Return (x, y) of the center of cell containing provided text 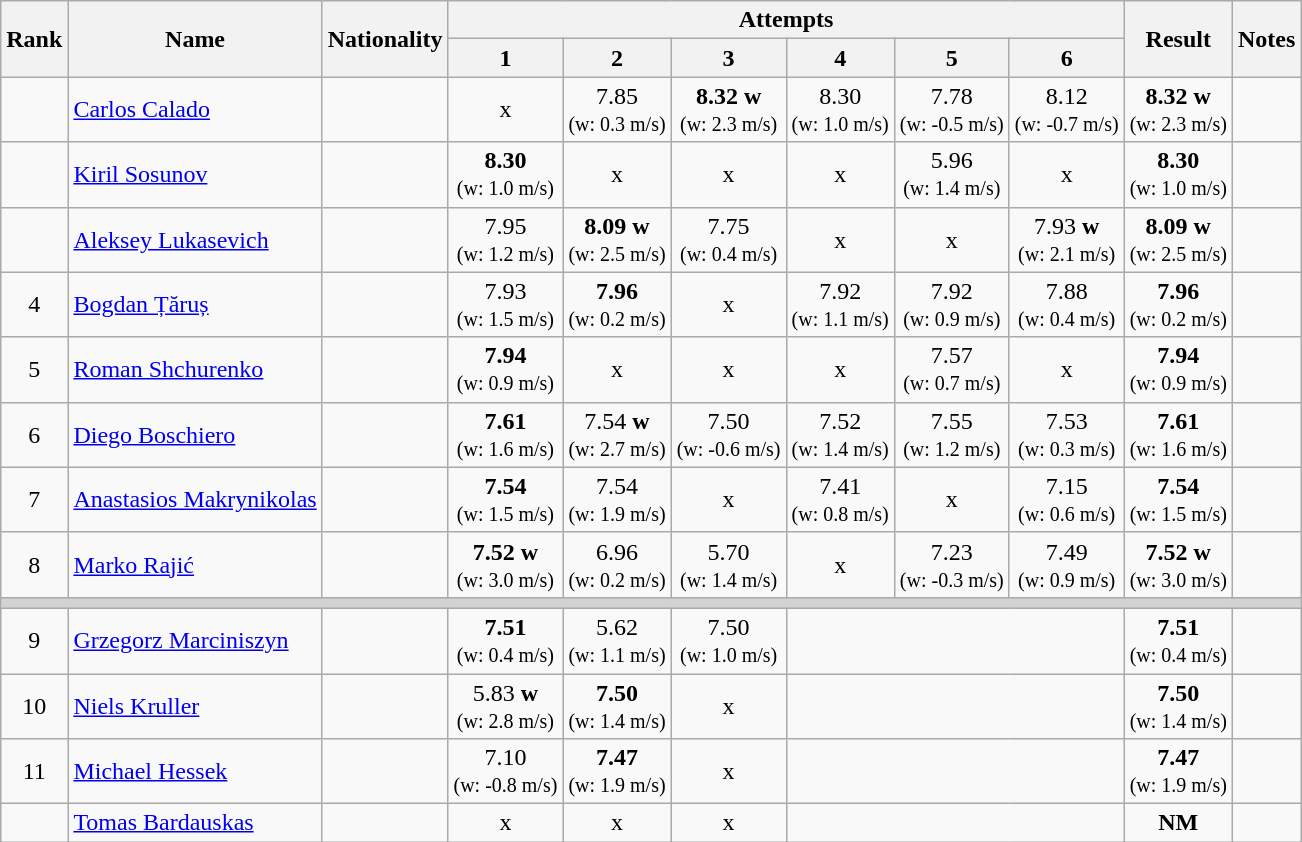
7.50(w: -0.6 m/s) (728, 434)
Name (195, 39)
7.92(w: 1.1 m/s) (840, 304)
Carlos Calado (195, 110)
5.70(w: 1.4 m/s) (728, 564)
7.93(w: 1.5 m/s) (506, 304)
Marko Rajić (195, 564)
7.10(w: -0.8 m/s) (506, 772)
Roman Shchurenko (195, 370)
8.12(w: -0.7 m/s) (1066, 110)
8 (34, 564)
7.52(w: 1.4 m/s) (840, 434)
7.49(w: 0.9 m/s) (1066, 564)
9 (34, 640)
7.41(w: 0.8 m/s) (840, 500)
7.85(w: 0.3 m/s) (617, 110)
Niels Kruller (195, 706)
Kiril Sosunov (195, 174)
Diego Boschiero (195, 434)
7.50(w: 1.0 m/s) (728, 640)
11 (34, 772)
2 (617, 58)
NM (1178, 823)
Rank (34, 39)
10 (34, 706)
Result (1178, 39)
Nationality (385, 39)
7.15(w: 0.6 m/s) (1066, 500)
7.57(w: 0.7 m/s) (952, 370)
7 (34, 500)
5.96(w: 1.4 m/s) (952, 174)
7.93 w(w: 2.1 m/s) (1066, 240)
5.83 w(w: 2.8 m/s) (506, 706)
7.54(w: 1.9 m/s) (617, 500)
Anastasios Makrynikolas (195, 500)
7.95(w: 1.2 m/s) (506, 240)
Notes (1266, 39)
6.96(w: 0.2 m/s) (617, 564)
7.23(w: -0.3 m/s) (952, 564)
Grzegorz Marciniszyn (195, 640)
Michael Hessek (195, 772)
7.53(w: 0.3 m/s) (1066, 434)
Bogdan Țăruș (195, 304)
Attempts (786, 20)
7.92(w: 0.9 m/s) (952, 304)
7.88(w: 0.4 m/s) (1066, 304)
7.78(w: -0.5 m/s) (952, 110)
3 (728, 58)
7.55(w: 1.2 m/s) (952, 434)
5.62(w: 1.1 m/s) (617, 640)
Aleksey Lukasevich (195, 240)
7.54 w(w: 2.7 m/s) (617, 434)
Tomas Bardauskas (195, 823)
1 (506, 58)
7.75(w: 0.4 m/s) (728, 240)
